Return the (x, y) coordinate for the center point of the cell that contains the specified text.  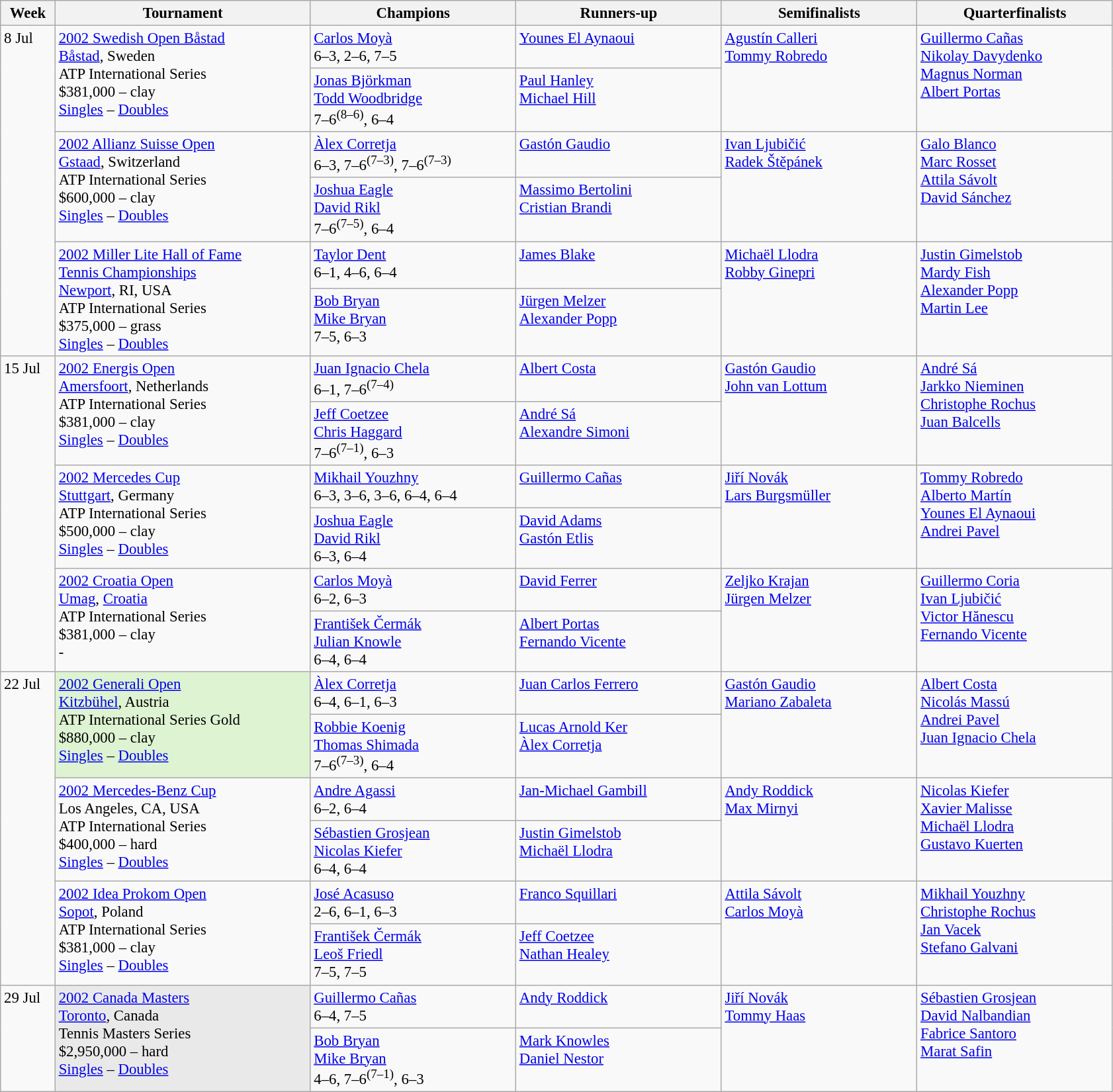
Joshua Eagle David Rikl 7–6(7–5), 6–4 (413, 209)
André Sá Alexandre Simoni (619, 433)
Justin Gimelstob Mardy Fish Alexander Popp Martin Lee (1015, 299)
Attila Sávolt Carlos Moyà (819, 933)
Guillermo Cañas Nikolay Davydenko Magnus Norman Albert Portas (1015, 79)
Zeljko Krajan Jürgen Melzer (819, 620)
Semifinalists (819, 13)
Galo Blanco Marc Rosset Attila Sávolt David Sánchez (1015, 187)
Paul Hanley Michael Hill (619, 100)
2002 Energis Open Amersfoort, NetherlandsATP International Series$381,000 – clay Singles – Doubles (183, 410)
Jeff Coetzee Chris Haggard 7–6(7–1), 6–3 (413, 433)
Week (28, 13)
Àlex Corretja 6–3, 7–6(7–3), 7–6(7–3) (413, 155)
Bob Bryan Mike Bryan 7–5, 6–3 (413, 322)
2002 Generali Open Kitzbühel, AustriaATP International Series Gold$880,000 – clay Singles – Doubles (183, 725)
2002 Swedish Open Båstad Båstad, SwedenATP International Series$381,000 – clay Singles – Doubles (183, 79)
2002 Croatia Open Umag, CroatiaATP International Series$381,000 – clay - (183, 620)
Mark Knowles Daniel Nestor (619, 1060)
James Blake (619, 265)
Nicolas Kiefer Xavier Malisse Michaël Llodra Gustavo Kuerten (1015, 830)
Àlex Corretja 6–4, 6–1, 6–3 (413, 694)
Andy Roddick (619, 1006)
2002 Canada Masters Toronto, CanadaTennis Masters Series$2,950,000 – hard Singles – Doubles (183, 1038)
Gastón Gaudio John van Lottum (819, 410)
Andy Roddick Max Mirnyi (819, 830)
2002 Mercedes Cup Stuttgart, GermanyATP International Series$500,000 – clay Singles – Doubles (183, 517)
Younes El Aynaoui (619, 48)
Agustín Calleri Tommy Robredo (819, 79)
Michaël Llodra Robby Ginepri (819, 299)
Carlos Moyà 6–2, 6–3 (413, 590)
2002 Miller Lite Hall of Fame Tennis Championships Newport, RI, USAATP International Series$375,000 – grass Singles – Doubles (183, 299)
David Adams Gastón Etlis (619, 538)
André Sá Jarkko Nieminen Christophe Rochus Juan Balcells (1015, 410)
Albert Portas Fernando Vicente (619, 641)
Quarterfinalists (1015, 13)
Jiří Novák Lars Burgsmüller (819, 517)
Juan Ignacio Chela 6–1, 7–6(7–4) (413, 379)
Mikhail Youzhny 6–3, 3–6, 3–6, 6–4, 6–4 (413, 487)
Albert Costa (619, 379)
Jeff Coetzee Nathan Healey (619, 955)
Gastón Gaudio Mariano Zabaleta (819, 725)
Jürgen Melzer Alexander Popp (619, 322)
Joshua Eagle David Rikl 6–3, 6–4 (413, 538)
Taylor Dent 6–1, 4–6, 6–4 (413, 265)
29 Jul (28, 1038)
František Čermák Leoš Friedl 7–5, 7–5 (413, 955)
David Ferrer (619, 590)
Guillermo Cañas 6–4, 7–5 (413, 1006)
Franco Squillari (619, 903)
2002 Mercedes-Benz Cup Los Angeles, CA, USAATP International Series$400,000 – hard Singles – Doubles (183, 830)
Jan-Michael Gambill (619, 799)
José Acasuso 2–6, 6–1, 6–3 (413, 903)
Sébastien Grosjean David Nalbandian Fabrice Santoro Marat Safin (1015, 1038)
Tommy Robredo Alberto Martín Younes El Aynaoui Andrei Pavel (1015, 517)
František Čermák Julian Knowle 6–4, 6–4 (413, 641)
Andre Agassi 6–2, 6–4 (413, 799)
Albert Costa Nicolás Massú Andrei Pavel Juan Ignacio Chela (1015, 725)
Tournament (183, 13)
Robbie Koenig Thomas Shimada 7–6(7–3), 6–4 (413, 747)
Guillermo Cañas (619, 487)
Massimo Bertolini Cristian Brandi (619, 209)
Runners-up (619, 13)
Champions (413, 13)
Ivan Ljubičić Radek Štěpánek (819, 187)
Mikhail Youzhny Christophe Rochus Jan Vacek Stefano Galvani (1015, 933)
22 Jul (28, 829)
15 Jul (28, 514)
Bob Bryan Mike Bryan 4–6, 7–6(7–1), 6–3 (413, 1060)
2002 Allianz Suisse Open Gstaad, SwitzerlandATP International Series$600,000 – clay Singles – Doubles (183, 187)
Sébastien Grosjean Nicolas Kiefer 6–4, 6–4 (413, 851)
Gastón Gaudio (619, 155)
8 Jul (28, 191)
Carlos Moyà 6–3, 2–6, 7–5 (413, 48)
Lucas Arnold Ker Àlex Corretja (619, 747)
Jonas Björkman Todd Woodbridge 7–6(8–6), 6–4 (413, 100)
Jiří Novák Tommy Haas (819, 1038)
Juan Carlos Ferrero (619, 694)
2002 Idea Prokom Open Sopot, PolandATP International Series$381,000 – clay Singles – Doubles (183, 933)
Justin Gimelstob Michaël Llodra (619, 851)
Guillermo Coria Ivan Ljubičić Victor Hănescu Fernando Vicente (1015, 620)
